Extract the (X, Y) coordinate from the center of the cell holding the provided text.  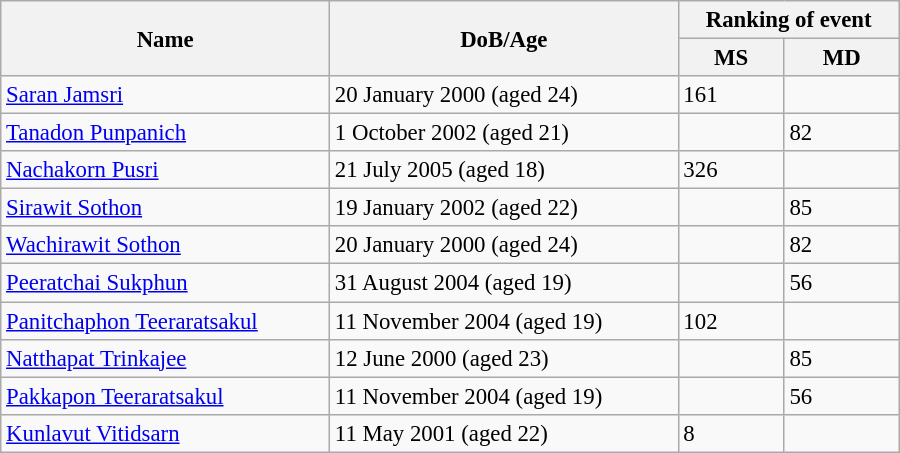
Ranking of event (788, 20)
Tanadon Punpanich (166, 133)
Sirawit Sothon (166, 208)
Saran Jamsri (166, 95)
8 (731, 433)
12 June 2000 (aged 23) (504, 358)
Name (166, 38)
MS (731, 58)
21 July 2005 (aged 18) (504, 170)
326 (731, 170)
Kunlavut Vitidsarn (166, 433)
102 (731, 321)
Wachirawit Sothon (166, 245)
DoB/Age (504, 38)
1 October 2002 (aged 21) (504, 133)
Peeratchai Sukphun (166, 283)
19 January 2002 (aged 22) (504, 208)
161 (731, 95)
Pakkapon Teeraratsakul (166, 396)
Panitchaphon Teeraratsakul (166, 321)
Nachakorn Pusri (166, 170)
11 May 2001 (aged 22) (504, 433)
MD (842, 58)
31 August 2004 (aged 19) (504, 283)
Natthapat Trinkajee (166, 358)
